Locate the cell with the specified text and output its [x, y] center coordinate. 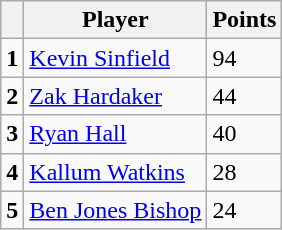
24 [244, 210]
Ryan Hall [116, 134]
Kevin Sinfield [116, 58]
Points [244, 20]
1 [12, 58]
Player [116, 20]
3 [12, 134]
5 [12, 210]
4 [12, 172]
28 [244, 172]
2 [12, 96]
Zak Hardaker [116, 96]
44 [244, 96]
94 [244, 58]
40 [244, 134]
Ben Jones Bishop [116, 210]
Kallum Watkins [116, 172]
